Capture the cell that displays the provided text and extract its (X, Y) central coordinate. 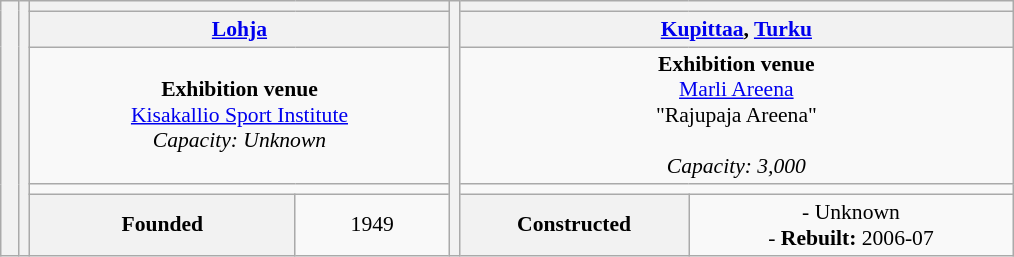
Constructed (574, 226)
1949 (372, 226)
Founded (162, 226)
Kupittaa, Turku (736, 29)
- Unknown- Rebuilt: 2006-07 (852, 226)
Exhibition venueKisakallio Sport InstituteCapacity: Unknown (240, 116)
Lohja (240, 29)
Exhibition venueMarli Areena"Rajupaja Areena"Capacity: 3,000 (736, 116)
